Search for the cell housing the specified text and yield its [X, Y] center coordinate. 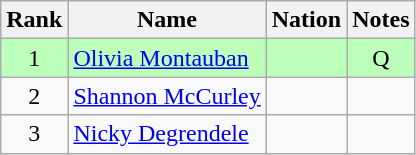
Rank [34, 20]
Shannon McCurley [167, 96]
Name [167, 20]
2 [34, 96]
Nation [306, 20]
Q [381, 58]
3 [34, 134]
1 [34, 58]
Nicky Degrendele [167, 134]
Notes [381, 20]
Olivia Montauban [167, 58]
